Determine the [x, y] coordinate at the center of the cell enclosing the given text.  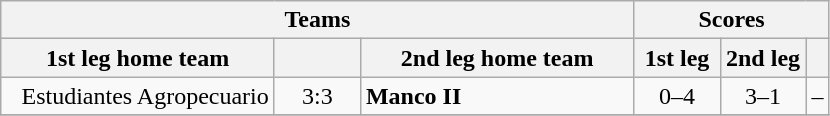
Scores [732, 20]
– [818, 96]
Estudiantes Agropecuario [138, 96]
Manco II [497, 96]
2nd leg [763, 58]
1st leg home team [138, 58]
2nd leg home team [497, 58]
1st leg [677, 58]
3:3 [317, 96]
3–1 [763, 96]
0–4 [677, 96]
Teams [318, 20]
